Determine the [x, y] coordinate at the center of the cell enclosing the given text.  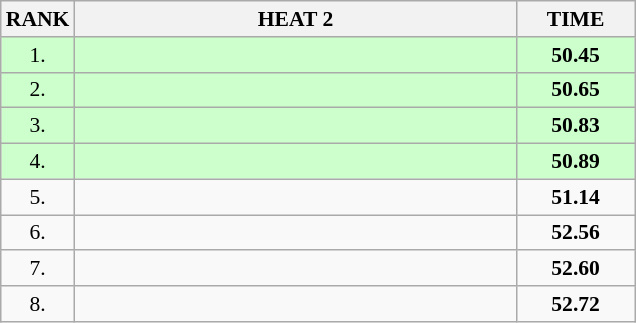
50.89 [576, 162]
3. [38, 126]
TIME [576, 19]
7. [38, 269]
1. [38, 55]
50.83 [576, 126]
RANK [38, 19]
50.45 [576, 55]
50.65 [576, 90]
5. [38, 197]
2. [38, 90]
52.56 [576, 233]
51.14 [576, 197]
4. [38, 162]
8. [38, 304]
HEAT 2 [295, 19]
6. [38, 233]
52.60 [576, 269]
52.72 [576, 304]
